Return [x, y] of the center of cell containing provided text 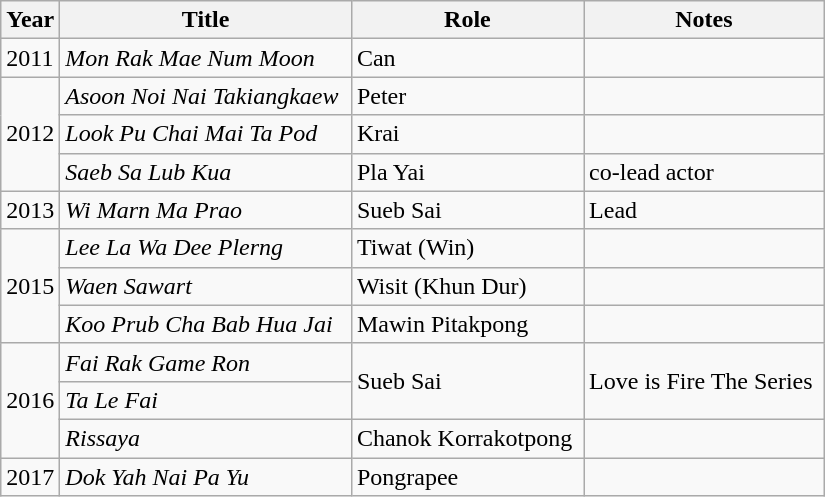
2016 [30, 400]
Notes [704, 20]
Peter [467, 96]
Saeb Sa Lub Kua [206, 172]
Asoon Noi Nai Takiangkaew [206, 96]
Pla Yai [467, 172]
Koo Prub Cha Bab Hua Jai [206, 324]
Look Pu Chai Mai Ta Pod [206, 134]
Title [206, 20]
Fai Rak Game Ron [206, 362]
Love is Fire The Series [704, 381]
Wi Marn Ma Prao [206, 210]
Pongrapee [467, 477]
2013 [30, 210]
Rissaya [206, 438]
co-lead actor [704, 172]
Lee La Wa Dee Plerng [206, 248]
Year [30, 20]
Can [467, 58]
Ta Le Fai [206, 400]
2012 [30, 134]
Mawin Pitakpong [467, 324]
Mon Rak Mae Num Moon [206, 58]
Chanok Korrakotpong [467, 438]
Krai [467, 134]
2015 [30, 286]
Wisit (Khun Dur) [467, 286]
Role [467, 20]
Tiwat (Win) [467, 248]
2017 [30, 477]
Dok Yah Nai Pa Yu [206, 477]
2011 [30, 58]
Lead [704, 210]
Waen Sawart [206, 286]
